Identify which cell holds the provided text, then report its (x, y) central coordinate. 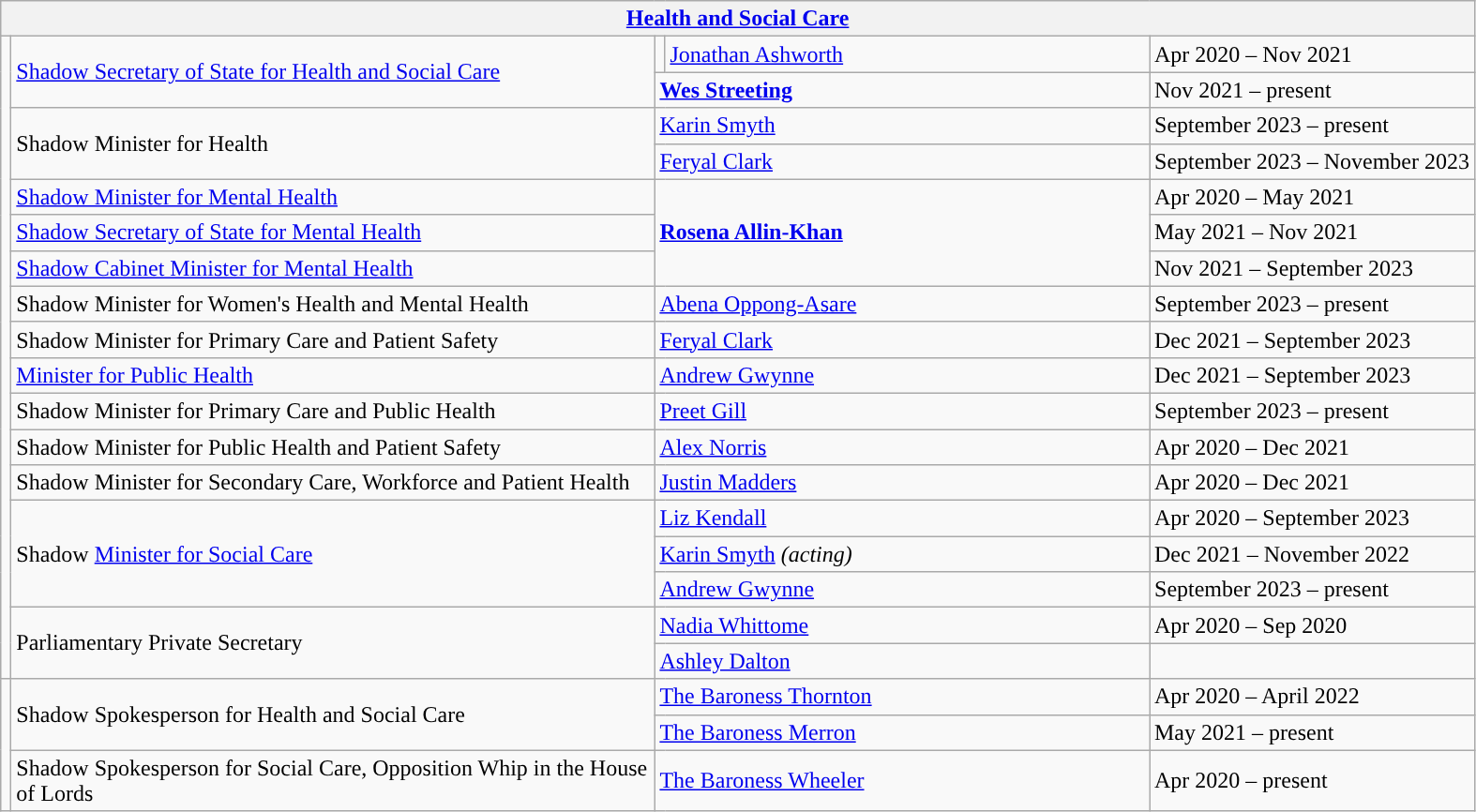
Shadow Secretary of State for Health and Social Care (333, 72)
Apr 2020 – Nov 2021 (1313, 54)
The Baroness Thornton (902, 697)
Shadow Minister for Mental Health (333, 197)
May 2021 – present (1313, 732)
Health and Social Care (738, 19)
Jonathan Ashworth (908, 54)
Shadow Minister for Social Care (333, 554)
Parliamentary Private Secretary (333, 643)
Shadow Minister for Women's Health and Mental Health (333, 304)
Nadia Whittome (902, 625)
Apr 2020 – September 2023 (1313, 519)
Apr 2020 – present (1313, 780)
Shadow Minister for Primary Care and Patient Safety (333, 339)
Apr 2020 – Sep 2020 (1313, 625)
Shadow Minister for Public Health and Patient Safety (333, 447)
Karin Smyth (acting) (902, 554)
Dec 2021 – November 2022 (1313, 554)
Preet Gill (902, 411)
The Baroness Merron (902, 732)
Shadow Minister for Secondary Care, Workforce and Patient Health (333, 483)
Nov 2021 – September 2023 (1313, 268)
Abena Oppong-Asare (902, 304)
Apr 2020 – May 2021 (1313, 197)
Shadow Secretary of State for Mental Health (333, 233)
Shadow Minister for Health (333, 143)
Alex Norris (902, 447)
Shadow Spokesperson for Health and Social Care (333, 714)
Nov 2021 – present (1313, 90)
Wes Streeting (902, 90)
Shadow Spokesperson for Social Care, Opposition Whip in the House of Lords (333, 780)
Karin Smyth (902, 126)
Rosena Allin-Khan (902, 233)
September 2023 – November 2023 (1313, 161)
Justin Madders (902, 483)
Minister for Public Health (333, 375)
Ashley Dalton (902, 661)
Liz Kendall (902, 519)
The Baroness Wheeler (902, 780)
Shadow Cabinet Minister for Mental Health (333, 268)
May 2021 – Nov 2021 (1313, 233)
Shadow Minister for Primary Care and Public Health (333, 411)
Apr 2020 – April 2022 (1313, 697)
